For the text-containing cell, return its midpoint in [X, Y] coordinate format. 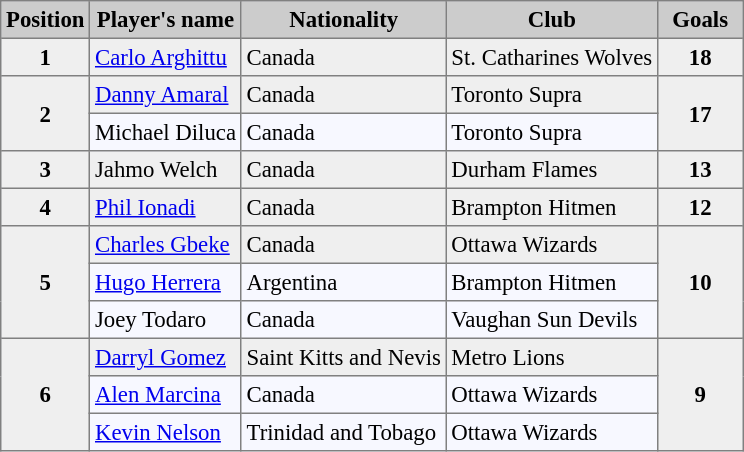
Nationality [344, 20]
Saint Kitts and Nevis [344, 357]
Phil Ionadi [166, 207]
Jahmo Welch [166, 170]
1 [46, 57]
St. Catharines Wolves [552, 57]
17 [700, 114]
2 [46, 114]
Durham Flames [552, 170]
4 [46, 207]
Club [552, 20]
Hugo Herrera [166, 282]
18 [700, 57]
Charles Gbeke [166, 245]
Position [46, 20]
3 [46, 170]
10 [700, 282]
Argentina [344, 282]
Player's name [166, 20]
Joey Todaro [166, 320]
Trinidad and Tobago [344, 432]
Vaughan Sun Devils [552, 320]
5 [46, 282]
Goals [700, 20]
13 [700, 170]
6 [46, 394]
Michael Diluca [166, 132]
Metro Lions [552, 357]
Darryl Gomez [166, 357]
Danny Amaral [166, 95]
Alen Marcina [166, 395]
Carlo Arghittu [166, 57]
12 [700, 207]
9 [700, 394]
Kevin Nelson [166, 432]
